Identify which cell holds the provided text, then report its [x, y] central coordinate. 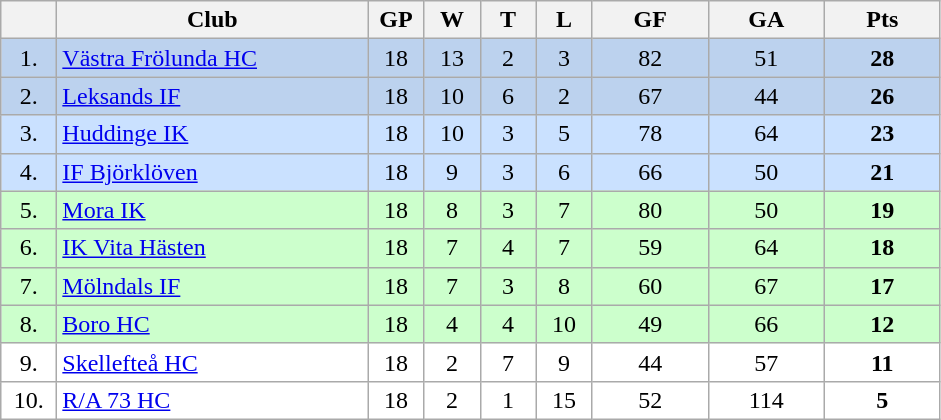
Mora IK [212, 210]
Club [212, 20]
Skellefteå HC [212, 362]
L [564, 20]
17 [882, 286]
Leksands IF [212, 96]
Västra Frölunda HC [212, 58]
Pts [882, 20]
82 [650, 58]
12 [882, 324]
IK Vita Hästen [212, 248]
1. [29, 58]
59 [650, 248]
78 [650, 134]
15 [564, 400]
5. [29, 210]
Mölndals IF [212, 286]
21 [882, 172]
23 [882, 134]
6. [29, 248]
GF [650, 20]
3. [29, 134]
Boro HC [212, 324]
IF Björklöven [212, 172]
W [452, 20]
28 [882, 58]
52 [650, 400]
60 [650, 286]
Huddinge IK [212, 134]
1 [508, 400]
114 [766, 400]
7. [29, 286]
11 [882, 362]
8. [29, 324]
GP [396, 20]
10. [29, 400]
13 [452, 58]
57 [766, 362]
2. [29, 96]
R/A 73 HC [212, 400]
GA [766, 20]
9. [29, 362]
19 [882, 210]
49 [650, 324]
4. [29, 172]
T [508, 20]
51 [766, 58]
26 [882, 96]
80 [650, 210]
